Locate the cell with the specified text and output its [x, y] center coordinate. 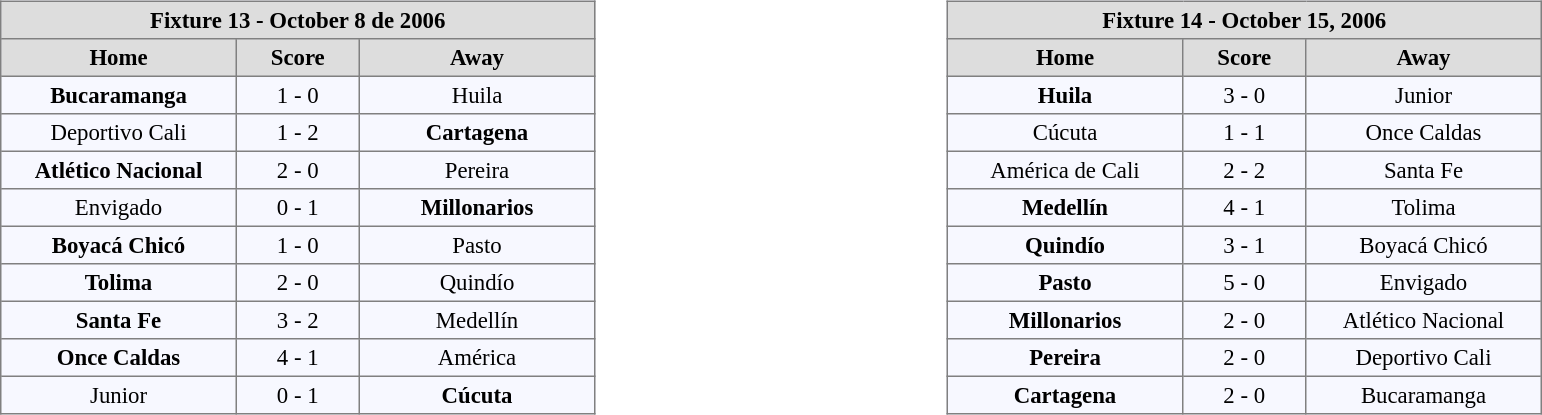
América [477, 358]
Fixture 14 - October 15, 2006 [1244, 20]
3 - 2 [298, 320]
5 - 0 [1244, 283]
2 - 2 [1244, 170]
Fixture 13 - October 8 de 2006 [298, 20]
1 - 2 [298, 133]
3 - 1 [1244, 245]
1 - 1 [1244, 133]
América de Cali [1065, 170]
3 - 0 [1244, 95]
